Provide the (x, y) coordinate of the cell's center where the given text is located.  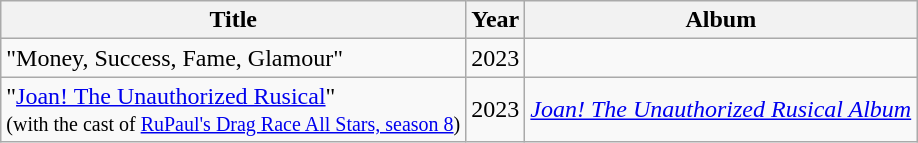
Album (721, 20)
Year (496, 20)
"Joan! The Unauthorized Rusical"(with the cast of RuPaul's Drag Race All Stars, season 8) (234, 110)
"Money, Success, Fame, Glamour" (234, 58)
Title (234, 20)
Joan! The Unauthorized Rusical Album (721, 110)
